Determine the (x, y) coordinate at the center of the cell enclosing the given text.  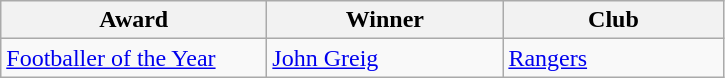
Footballer of the Year (134, 58)
Rangers (614, 58)
Club (614, 20)
Award (134, 20)
John Greig (385, 58)
Winner (385, 20)
